Return (x, y) of the center of cell containing provided text 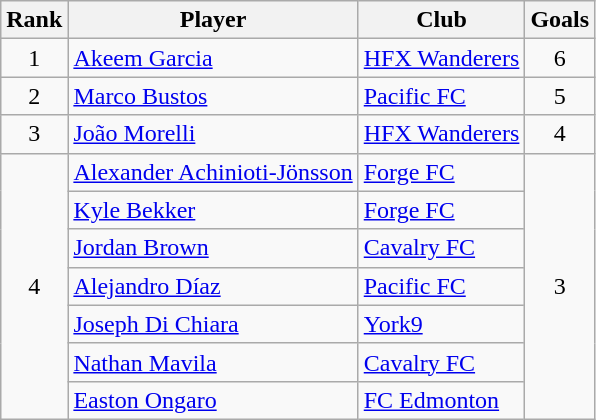
6 (560, 58)
João Morelli (213, 134)
5 (560, 96)
Goals (560, 20)
Alexander Achinioti-Jönsson (213, 172)
2 (34, 96)
Jordan Brown (213, 248)
Alejandro Díaz (213, 286)
Nathan Mavila (213, 362)
FC Edmonton (442, 400)
Rank (34, 20)
Joseph Di Chiara (213, 324)
1 (34, 58)
Akeem Garcia (213, 58)
Club (442, 20)
Kyle Bekker (213, 210)
Easton Ongaro (213, 400)
Marco Bustos (213, 96)
York9 (442, 324)
Player (213, 20)
